Provide the [X, Y] coordinate of the cell's center where the given text is located.  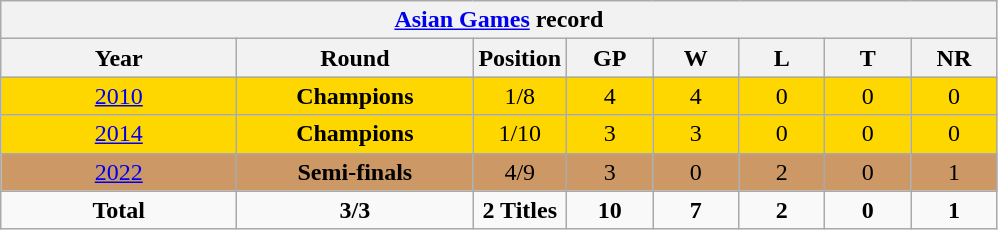
2014 [119, 134]
Position [520, 58]
GP [610, 58]
Total [119, 210]
NR [954, 58]
1/10 [520, 134]
L [782, 58]
2 Titles [520, 210]
3/3 [355, 210]
7 [696, 210]
T [868, 58]
4/9 [520, 172]
Round [355, 58]
Year [119, 58]
2010 [119, 96]
1/8 [520, 96]
10 [610, 210]
Semi-finals [355, 172]
Asian Games record [499, 20]
W [696, 58]
2022 [119, 172]
